For the text-containing cell, return its midpoint in [x, y] coordinate format. 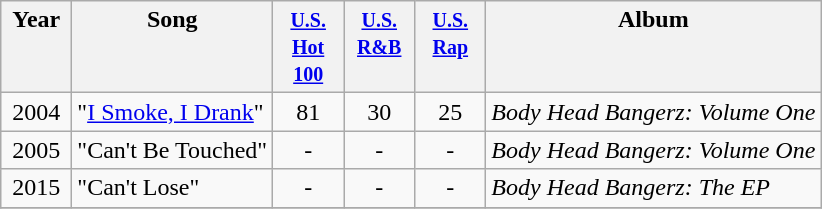
81 [308, 112]
Year [36, 47]
Body Head Bangerz: The EP [654, 188]
"I Smoke, I Drank" [172, 112]
Song [172, 47]
2004 [36, 112]
U.S. R&B [380, 47]
"Can't Be Touched" [172, 150]
U.S. Rap [450, 47]
"Can't Lose" [172, 188]
Album [654, 47]
2005 [36, 150]
25 [450, 112]
U.S. Hot 100 [308, 47]
2015 [36, 188]
30 [380, 112]
